Extract the [x, y] coordinate from the center of the cell holding the provided text.  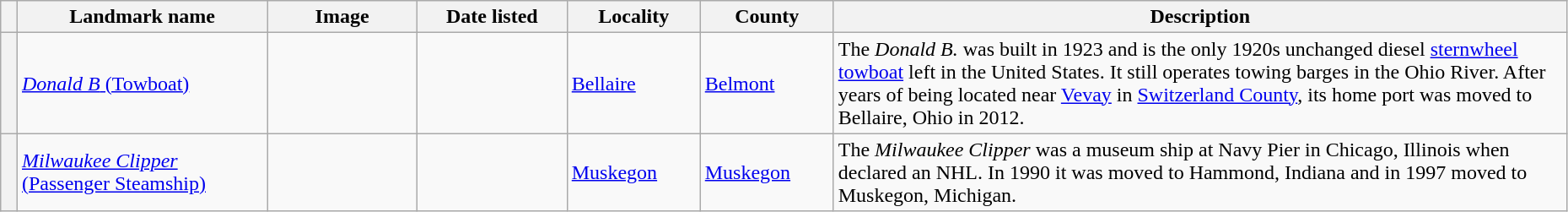
Milwaukee Clipper (Passenger Steamship) [142, 172]
Bellaire [633, 83]
Locality [633, 17]
Description [1199, 17]
Date listed [492, 17]
Image [342, 17]
Landmark name [142, 17]
Belmont [767, 83]
County [767, 17]
Donald B (Towboat) [142, 83]
